Return the (x, y) coordinate for the center point of the cell that contains the specified text.  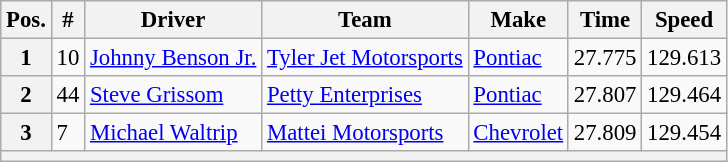
Make (518, 20)
Michael Waltrip (174, 133)
129.613 (684, 58)
2 (26, 95)
1 (26, 58)
27.807 (604, 95)
Driver (174, 20)
Johnny Benson Jr. (174, 58)
# (68, 20)
129.454 (684, 133)
Steve Grissom (174, 95)
10 (68, 58)
Time (604, 20)
27.775 (604, 58)
Team (365, 20)
27.809 (604, 133)
44 (68, 95)
Chevrolet (518, 133)
Pos. (26, 20)
Tyler Jet Motorsports (365, 58)
7 (68, 133)
Speed (684, 20)
3 (26, 133)
Mattei Motorsports (365, 133)
129.464 (684, 95)
Petty Enterprises (365, 95)
